Capture the cell that displays the provided text and extract its [X, Y] central coordinate. 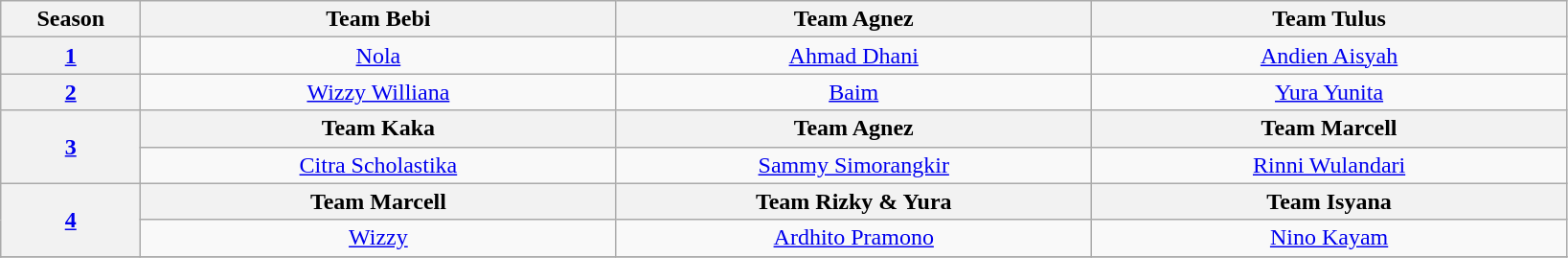
2 [71, 92]
Team Isyana [1329, 201]
Nino Kayam [1329, 238]
Rinni Wulandari [1329, 165]
Ardhito Pramono [853, 238]
Sammy Simorangkir [853, 165]
Nola [378, 56]
Andien Aisyah [1329, 56]
4 [71, 220]
Team Kaka [378, 129]
Baim [853, 92]
Season [71, 19]
Wizzy Williana [378, 92]
Wizzy [378, 238]
Team Bebi [378, 19]
Ahmad Dhani [853, 56]
3 [71, 147]
Team Tulus [1329, 19]
Citra Scholastika [378, 165]
Yura Yunita [1329, 92]
Team Rizky & Yura [853, 201]
1 [71, 56]
